Pinpoint the cell where the given text exists, returning its (X, Y) midpoint coordinate. 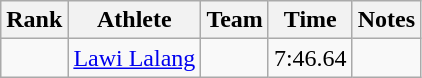
Lawi Lalang (134, 58)
7:46.64 (310, 58)
Rank (34, 20)
Team (235, 20)
Time (310, 20)
Athlete (134, 20)
Notes (386, 20)
